Output the (x, y) coordinate of the center of the cell containing the given text.  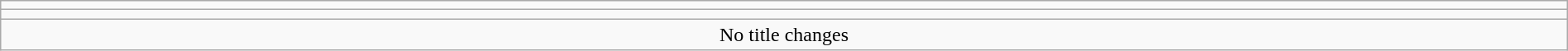
No title changes (784, 35)
